Output the [X, Y] coordinate of the center of the cell containing the given text.  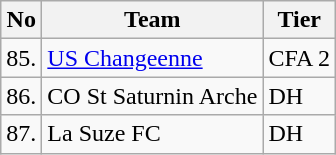
No [22, 20]
US Changeenne [152, 58]
87. [22, 134]
85. [22, 58]
Tier [300, 20]
CFA 2 [300, 58]
CO St Saturnin Arche [152, 96]
La Suze FC [152, 134]
86. [22, 96]
Team [152, 20]
